From the cell containing the given text, extract its center point as (x, y) coordinate. 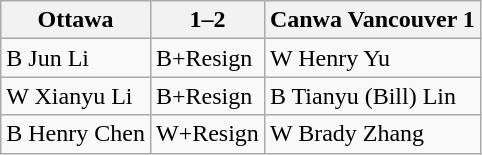
B Tianyu (Bill) Lin (372, 96)
W Henry Yu (372, 58)
W Xianyu Li (76, 96)
W Brady Zhang (372, 134)
W+Resign (207, 134)
Canwa Vancouver 1 (372, 20)
B Henry Chen (76, 134)
1–2 (207, 20)
Ottawa (76, 20)
B Jun Li (76, 58)
